Identify which cell holds the provided text, then report its [x, y] central coordinate. 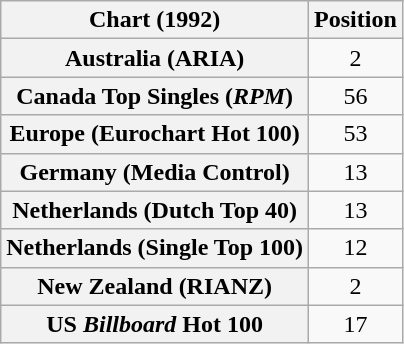
Chart (1992) [155, 20]
53 [356, 134]
56 [356, 96]
Canada Top Singles (RPM) [155, 96]
Europe (Eurochart Hot 100) [155, 134]
Germany (Media Control) [155, 172]
New Zealand (RIANZ) [155, 286]
Netherlands (Single Top 100) [155, 248]
US Billboard Hot 100 [155, 324]
12 [356, 248]
Position [356, 20]
17 [356, 324]
Australia (ARIA) [155, 58]
Netherlands (Dutch Top 40) [155, 210]
